Return the [X, Y] coordinate for the center point of the cell that contains the specified text.  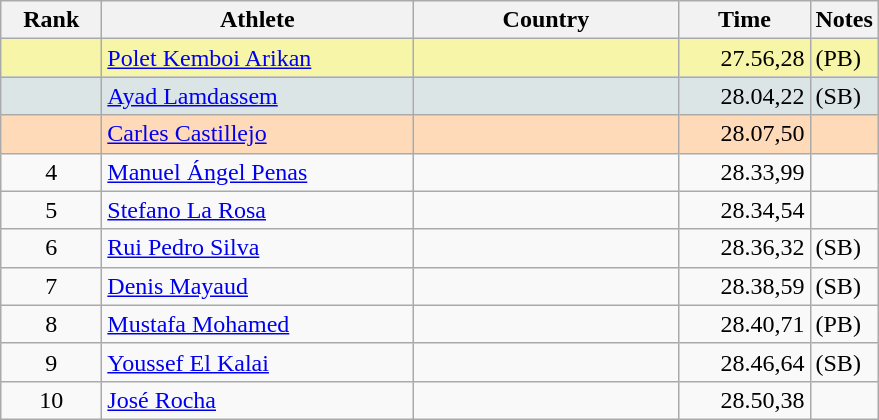
Notes [844, 20]
Polet Kemboi Arikan [258, 58]
Denis Mayaud [258, 286]
28.07,50 [744, 134]
Youssef El Kalai [258, 362]
28.36,32 [744, 248]
Country [546, 20]
27.56,28 [744, 58]
José Rocha [258, 400]
Time [744, 20]
Rui Pedro Silva [258, 248]
Stefano La Rosa [258, 210]
28.46,64 [744, 362]
28.40,71 [744, 324]
Rank [52, 20]
Mustafa Mohamed [258, 324]
Athlete [258, 20]
10 [52, 400]
Ayad Lamdassem [258, 96]
9 [52, 362]
28.33,99 [744, 172]
6 [52, 248]
28.04,22 [744, 96]
8 [52, 324]
4 [52, 172]
5 [52, 210]
28.50,38 [744, 400]
28.38,59 [744, 286]
28.34,54 [744, 210]
7 [52, 286]
Manuel Ángel Penas [258, 172]
Carles Castillejo [258, 134]
